Return (x, y) of the center of cell containing provided text 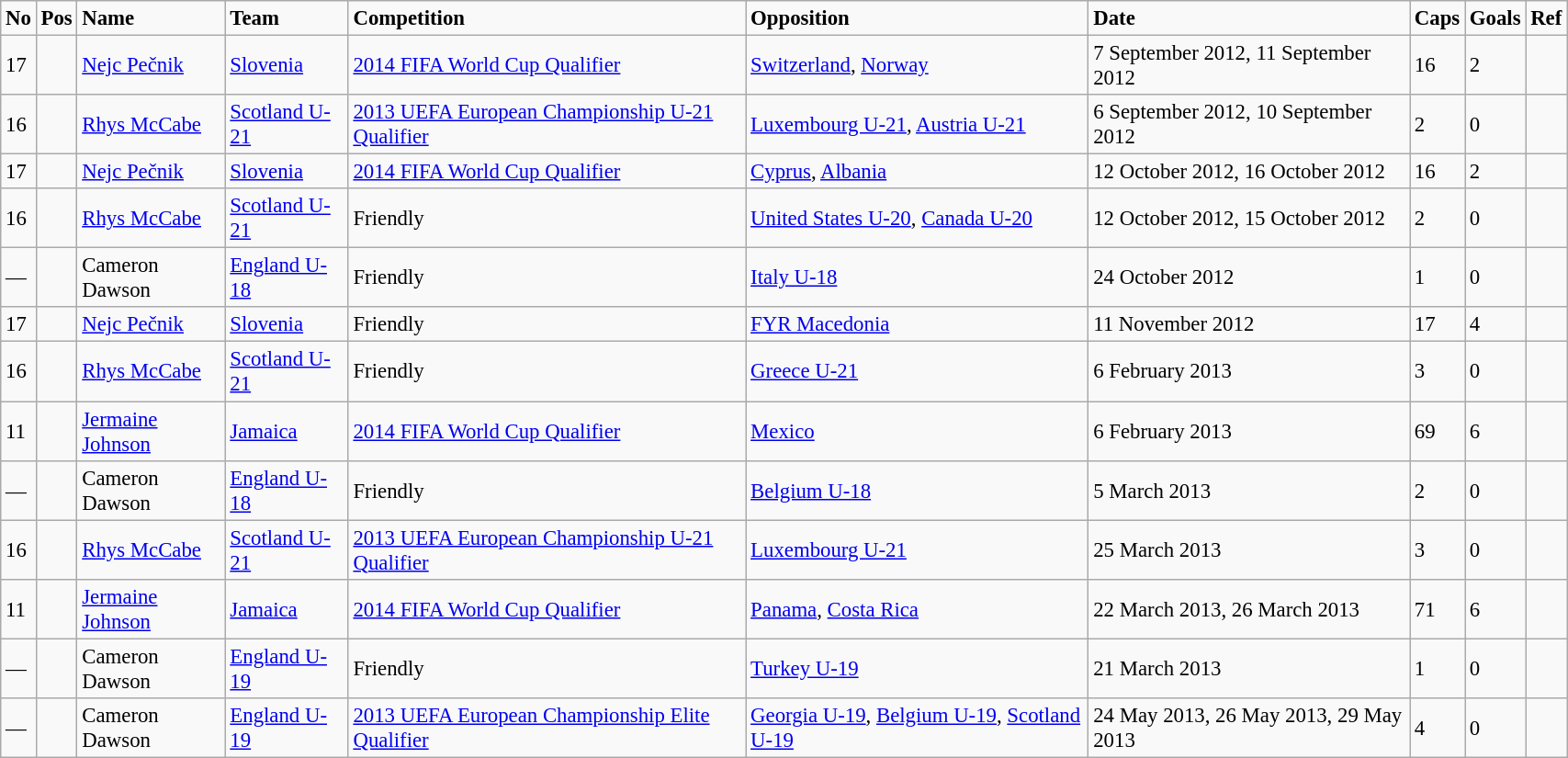
25 March 2013 (1249, 549)
Georgia U-19, Belgium U-19, Scotland U-19 (917, 728)
FYR Macedonia (917, 324)
Luxembourg U-21 (917, 549)
Greece U-21 (917, 371)
Panama, Costa Rica (917, 608)
5 March 2013 (1249, 491)
12 October 2012, 15 October 2012 (1249, 219)
69 (1438, 432)
Cyprus, Albania (917, 172)
Italy U-18 (917, 277)
6 September 2012, 10 September 2012 (1249, 125)
24 May 2013, 26 May 2013, 29 May 2013 (1249, 728)
11 November 2012 (1249, 324)
Opposition (917, 18)
Date (1249, 18)
21 March 2013 (1249, 669)
24 October 2012 (1249, 277)
Pos (57, 18)
12 October 2012, 16 October 2012 (1249, 172)
22 March 2013, 26 March 2013 (1249, 608)
Goals (1495, 18)
Turkey U-19 (917, 669)
Switzerland, Norway (917, 66)
2013 UEFA European Championship Elite Qualifier (547, 728)
Luxembourg U-21, Austria U-21 (917, 125)
7 September 2012, 11 September 2012 (1249, 66)
Ref (1547, 18)
Team (287, 18)
Caps (1438, 18)
Competition (547, 18)
United States U-20, Canada U-20 (917, 219)
71 (1438, 608)
Name (151, 18)
Belgium U-18 (917, 491)
No (18, 18)
Mexico (917, 432)
